Pinpoint the cell where the given text exists, returning its [X, Y] midpoint coordinate. 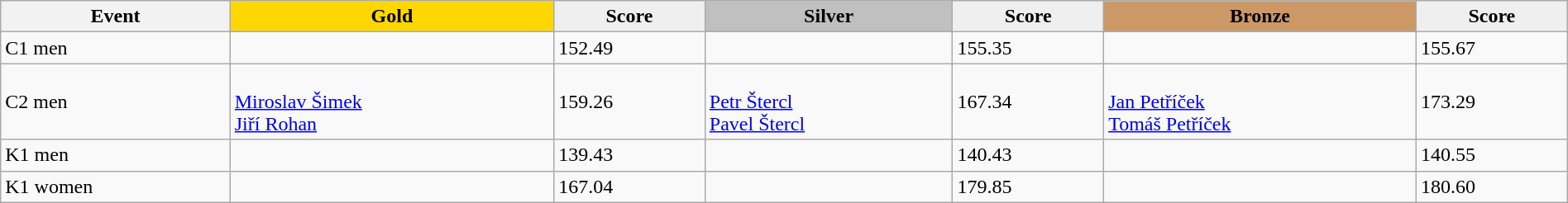
K1 men [116, 155]
C2 men [116, 101]
140.43 [1029, 155]
140.55 [1492, 155]
Jan PetříčekTomáš Petříček [1260, 101]
173.29 [1492, 101]
155.35 [1029, 48]
155.67 [1492, 48]
152.49 [630, 48]
167.04 [630, 186]
C1 men [116, 48]
Miroslav ŠimekJiří Rohan [392, 101]
167.34 [1029, 101]
179.85 [1029, 186]
K1 women [116, 186]
139.43 [630, 155]
Silver [829, 17]
Gold [392, 17]
159.26 [630, 101]
Bronze [1260, 17]
180.60 [1492, 186]
Event [116, 17]
Petr ŠterclPavel Štercl [829, 101]
